Scan for the cell matching the given text and deliver its (x, y) coordinate at center. 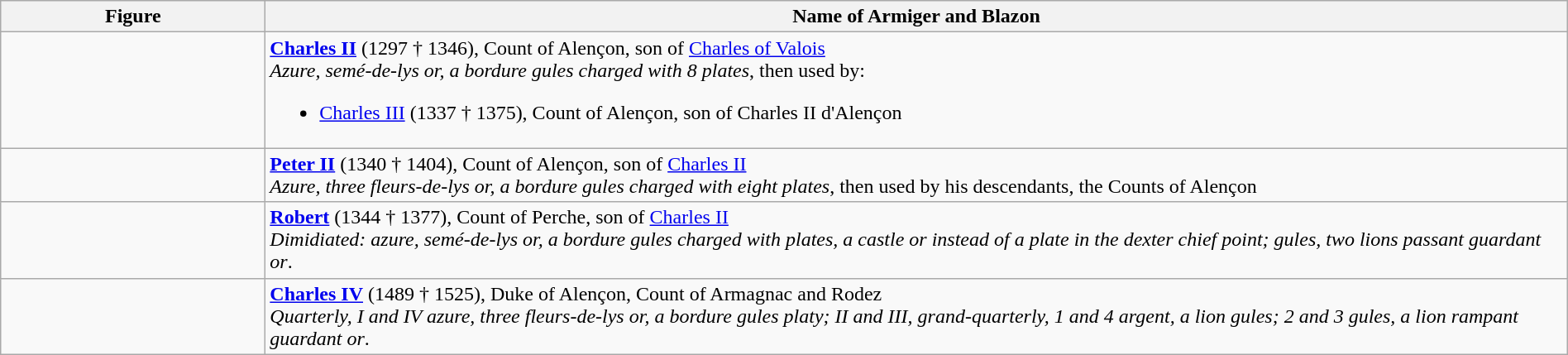
Figure (133, 17)
Name of Armiger and Blazon (916, 17)
